Determine the (x, y) coordinate at the center of the cell enclosing the given text.  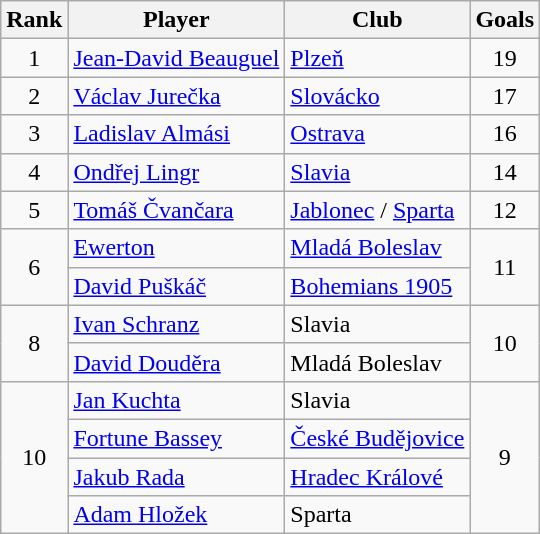
Bohemians 1905 (378, 286)
11 (505, 267)
Plzeň (378, 58)
16 (505, 134)
Ladislav Almási (176, 134)
David Douděra (176, 362)
Hradec Králové (378, 477)
Fortune Bassey (176, 438)
1 (34, 58)
Jakub Rada (176, 477)
Ivan Schranz (176, 324)
Sparta (378, 515)
Ondřej Lingr (176, 172)
České Budějovice (378, 438)
8 (34, 343)
Player (176, 20)
4 (34, 172)
Jean-David Beauguel (176, 58)
6 (34, 267)
Ewerton (176, 248)
2 (34, 96)
Václav Jurečka (176, 96)
Club (378, 20)
17 (505, 96)
Rank (34, 20)
Slovácko (378, 96)
Goals (505, 20)
14 (505, 172)
Ostrava (378, 134)
19 (505, 58)
Jan Kuchta (176, 400)
3 (34, 134)
David Puškáč (176, 286)
9 (505, 457)
12 (505, 210)
Jablonec / Sparta (378, 210)
Tomáš Čvančara (176, 210)
5 (34, 210)
Adam Hložek (176, 515)
